Detect which cell encompasses the target text, then output its (x, y) center coordinate. 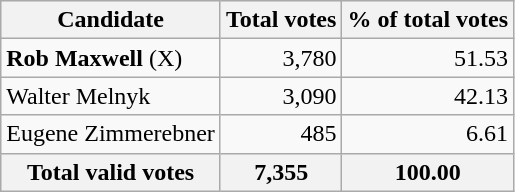
Candidate (111, 20)
Rob Maxwell (X) (111, 58)
6.61 (428, 134)
3,780 (281, 58)
485 (281, 134)
% of total votes (428, 20)
7,355 (281, 172)
Eugene Zimmerebner (111, 134)
42.13 (428, 96)
3,090 (281, 96)
51.53 (428, 58)
Total votes (281, 20)
100.00 (428, 172)
Total valid votes (111, 172)
Walter Melnyk (111, 96)
